Provide the [X, Y] coordinate of the cell's center where the given text is located.  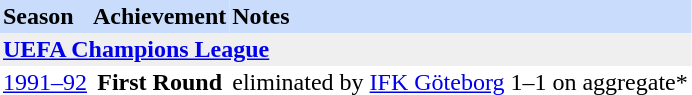
UEFA Champions League [346, 50]
Season [45, 16]
Achievement [160, 16]
Notes [460, 16]
